Detect which cell encompasses the target text, then output its [X, Y] center coordinate. 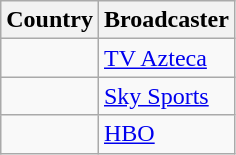
Sky Sports [166, 96]
Broadcaster [166, 20]
HBO [166, 134]
Country [50, 20]
TV Azteca [166, 58]
